Detect which cell encompasses the target text, then output its [x, y] center coordinate. 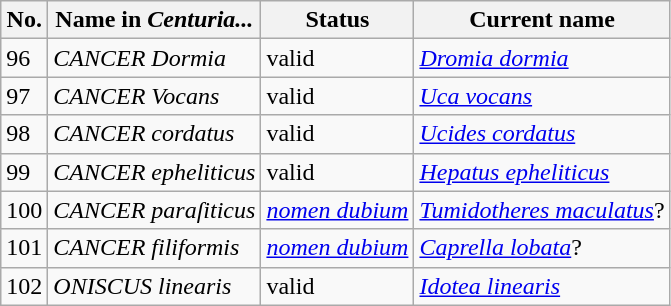
ONISCUS linearis [154, 286]
97 [24, 96]
99 [24, 172]
Current name [542, 20]
100 [24, 210]
98 [24, 134]
CANCER Dormia [154, 58]
Ucides cordatus [542, 134]
102 [24, 286]
CANCER cordatus [154, 134]
Tumidotheres maculatus? [542, 210]
Caprella lobata? [542, 248]
101 [24, 248]
Uca vocans [542, 96]
Hepatus epheliticus [542, 172]
CANCER paraſiticus [154, 210]
No. [24, 20]
CANCER Vocans [154, 96]
Dromia dormia [542, 58]
CANCER epheliticus [154, 172]
Status [338, 20]
Idotea linearis [542, 286]
96 [24, 58]
CANCER filiformis [154, 248]
Name in Centuria... [154, 20]
